Search for the cell housing the specified text and yield its (x, y) center coordinate. 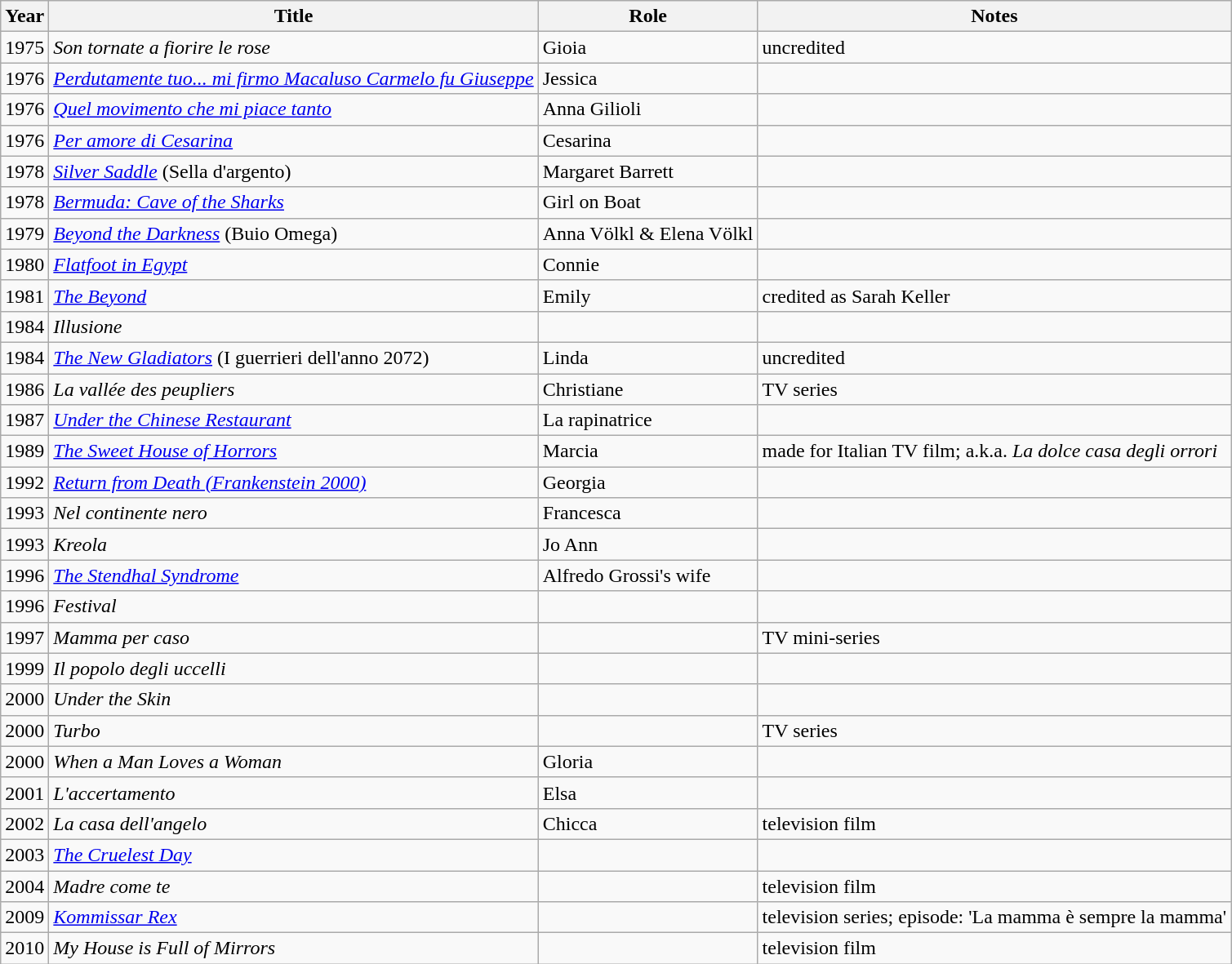
credited as Sarah Keller (994, 295)
Kreola (294, 544)
2002 (24, 824)
1986 (24, 389)
1979 (24, 233)
1980 (24, 264)
Festival (294, 606)
Francesca (648, 513)
2003 (24, 855)
made for Italian TV film; a.k.a. La dolce casa degli orrori (994, 451)
The New Gladiators (I guerrieri dell'anno 2072) (294, 358)
Return from Death (Frankenstein 2000) (294, 482)
TV mini-series (994, 637)
Mamma per caso (294, 637)
Illusione (294, 327)
Christiane (648, 389)
Turbo (294, 731)
Gloria (648, 762)
L'accertamento (294, 793)
Chicca (648, 824)
Jessica (648, 78)
Beyond the Darkness (Buio Omega) (294, 233)
The Stendhal Syndrome (294, 575)
Margaret Barrett (648, 171)
Emily (648, 295)
Son tornate a fiorire le rose (294, 47)
1989 (24, 451)
Role (648, 16)
Marcia (648, 451)
2009 (24, 917)
Alfredo Grossi's wife (648, 575)
Quel movimento che mi piace tanto (294, 109)
1975 (24, 47)
My House is Full of Mirrors (294, 948)
Elsa (648, 793)
The Sweet House of Horrors (294, 451)
Bermuda: Cave of the Sharks (294, 202)
Linda (648, 358)
2004 (24, 886)
The Cruelest Day (294, 855)
Madre come te (294, 886)
Perdutamente tuo... mi firmo Macaluso Carmelo fu Giuseppe (294, 78)
Connie (648, 264)
La vallée des peupliers (294, 389)
La casa dell'angelo (294, 824)
2010 (24, 948)
television series; episode: 'La mamma è sempre la mamma' (994, 917)
1992 (24, 482)
Georgia (648, 482)
Anna Gilioli (648, 109)
Year (24, 16)
Silver Saddle (Sella d'argento) (294, 171)
Title (294, 16)
Nel continente nero (294, 513)
Girl on Boat (648, 202)
1997 (24, 637)
Il popolo degli uccelli (294, 669)
Cesarina (648, 140)
Under the Chinese Restaurant (294, 420)
When a Man Loves a Woman (294, 762)
Jo Ann (648, 544)
Per amore di Cesarina (294, 140)
The Beyond (294, 295)
Gioia (648, 47)
1999 (24, 669)
2001 (24, 793)
Flatfoot in Egypt (294, 264)
1981 (24, 295)
Kommissar Rex (294, 917)
Under the Skin (294, 700)
Anna Völkl & Elena Völkl (648, 233)
1987 (24, 420)
Notes (994, 16)
La rapinatrice (648, 420)
